For the text-containing cell, return its midpoint in (x, y) coordinate format. 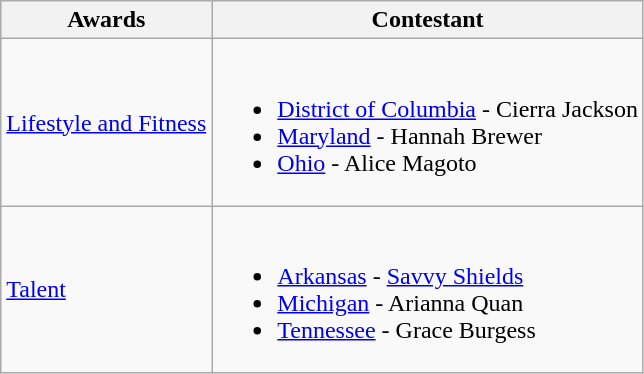
Lifestyle and Fitness (106, 122)
Contestant (428, 20)
Arkansas - Savvy ShieldsMichigan - Arianna QuanTennessee - Grace Burgess (428, 290)
Awards (106, 20)
Talent (106, 290)
District of Columbia - Cierra JacksonMaryland - Hannah BrewerOhio - Alice Magoto (428, 122)
